Detect which cell encompasses the target text, then output its [X, Y] center coordinate. 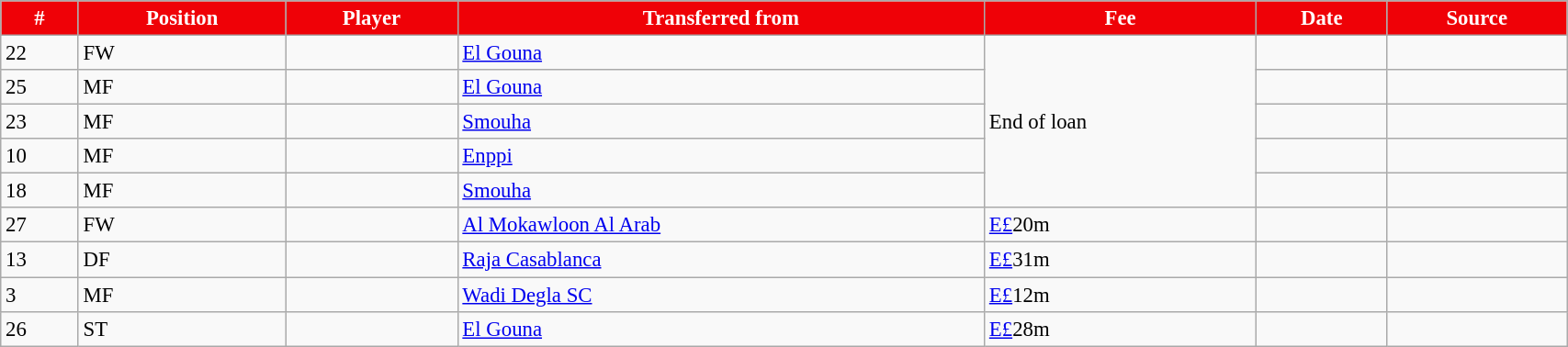
13 [40, 260]
Raja Casablanca [720, 260]
Position [182, 18]
Fee [1121, 18]
Enppi [720, 156]
E£20m [1121, 225]
# [40, 18]
10 [40, 156]
DF [182, 260]
ST [182, 329]
Date [1322, 18]
Transferred from [720, 18]
18 [40, 191]
Source [1477, 18]
23 [40, 122]
3 [40, 295]
26 [40, 329]
27 [40, 225]
E£12m [1121, 295]
E£28m [1121, 329]
Wadi Degla SC [720, 295]
25 [40, 87]
Player [371, 18]
22 [40, 53]
End of loan [1121, 122]
E£31m [1121, 260]
Al Mokawloon Al Arab [720, 225]
